For the text-containing cell, return its midpoint in [X, Y] coordinate format. 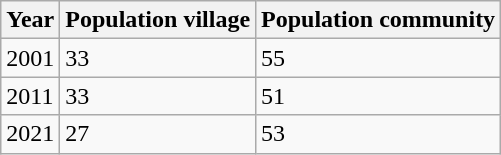
2001 [30, 58]
2011 [30, 96]
51 [378, 96]
Population community [378, 20]
Population village [158, 20]
2021 [30, 134]
27 [158, 134]
Year [30, 20]
53 [378, 134]
55 [378, 58]
